Determine the (x, y) coordinate at the center of the cell enclosing the given text.  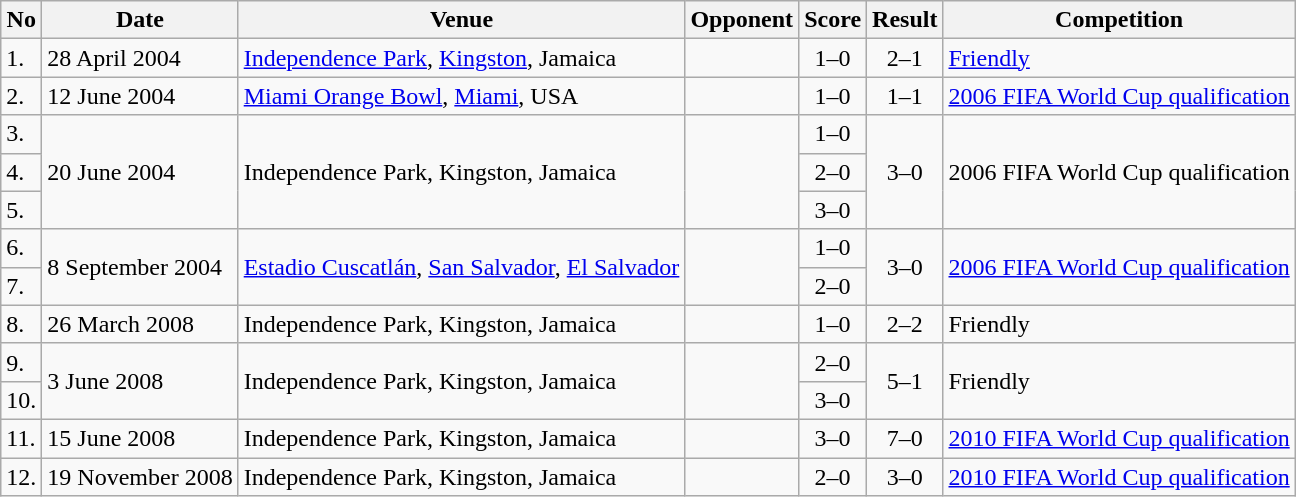
9. (22, 362)
2–1 (905, 58)
1. (22, 58)
Result (905, 20)
28 April 2004 (140, 58)
15 June 2008 (140, 438)
Estadio Cuscatlán, San Salvador, El Salvador (462, 267)
Date (140, 20)
7. (22, 286)
10. (22, 400)
12 June 2004 (140, 96)
6. (22, 248)
Opponent (742, 20)
Score (833, 20)
3 June 2008 (140, 381)
Miami Orange Bowl, Miami, USA (462, 96)
2–2 (905, 324)
5. (22, 210)
12. (22, 477)
5–1 (905, 381)
19 November 2008 (140, 477)
4. (22, 172)
1–1 (905, 96)
No (22, 20)
11. (22, 438)
3. (22, 134)
7–0 (905, 438)
Competition (1119, 20)
20 June 2004 (140, 172)
Venue (462, 20)
2. (22, 96)
8 September 2004 (140, 267)
26 March 2008 (140, 324)
8. (22, 324)
